Scan for the cell matching the given text and deliver its [x, y] coordinate at center. 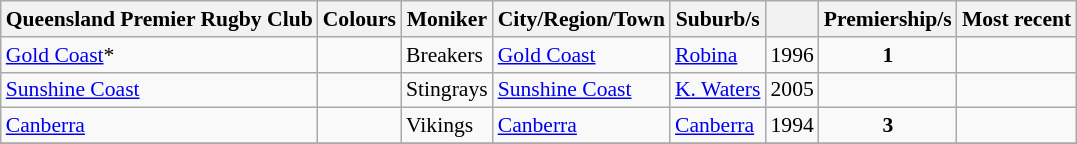
Breakers [447, 55]
Premiership/s [888, 19]
Colours [360, 19]
City/Region/Town [582, 19]
Gold Coast* [160, 55]
1994 [792, 126]
Stingrays [447, 90]
Moniker [447, 19]
Vikings [447, 126]
Robina [718, 55]
Suburb/s [718, 19]
Gold Coast [582, 55]
K. Waters [718, 90]
Queensland Premier Rugby Club [160, 19]
2005 [792, 90]
3 [888, 126]
Most recent [1016, 19]
1 [888, 55]
1996 [792, 55]
